Search for the cell housing the specified text and yield its [X, Y] center coordinate. 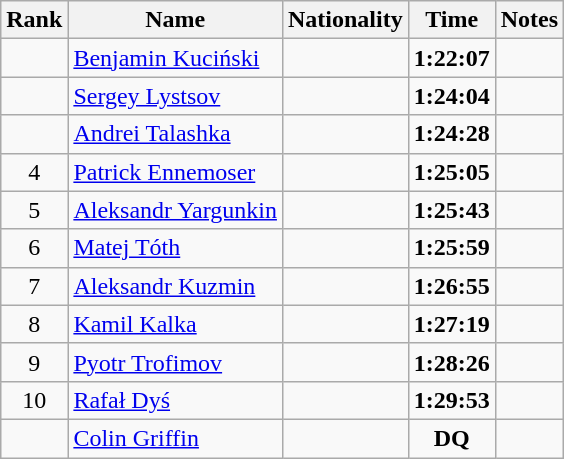
Colin Griffin [176, 438]
4 [34, 172]
6 [34, 248]
1:28:26 [452, 362]
1:22:07 [452, 58]
1:25:05 [452, 172]
9 [34, 362]
DQ [452, 438]
1:27:19 [452, 324]
8 [34, 324]
Rank [34, 20]
Andrei Talashka [176, 134]
1:24:28 [452, 134]
Benjamin Kuciński [176, 58]
Nationality [345, 20]
5 [34, 210]
1:25:43 [452, 210]
1:24:04 [452, 96]
1:26:55 [452, 286]
Time [452, 20]
1:25:59 [452, 248]
Sergey Lystsov [176, 96]
Kamil Kalka [176, 324]
Name [176, 20]
Aleksandr Yargunkin [176, 210]
7 [34, 286]
Aleksandr Kuzmin [176, 286]
Pyotr Trofimov [176, 362]
1:29:53 [452, 400]
Rafał Dyś [176, 400]
Matej Tóth [176, 248]
Patrick Ennemoser [176, 172]
10 [34, 400]
Notes [529, 20]
